Determine the [x, y] coordinate at the center of the cell enclosing the given text.  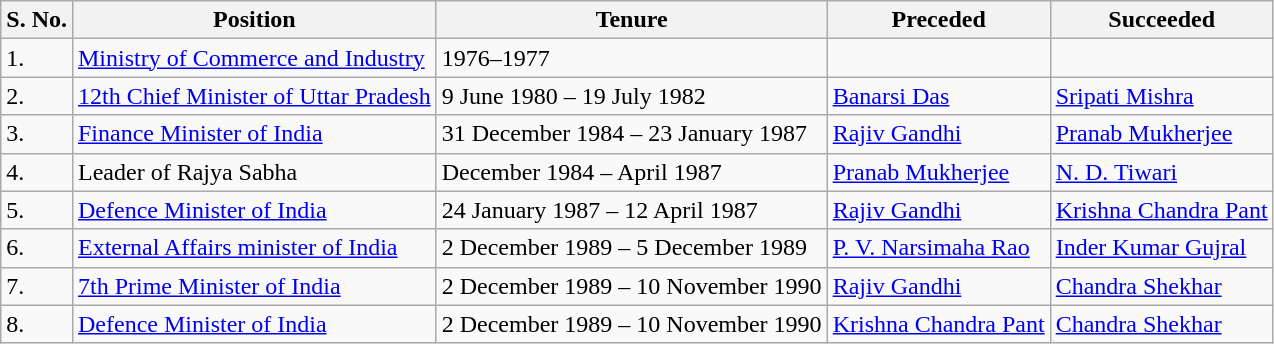
Preceded [938, 20]
31 December 1984 – 23 January 1987 [632, 134]
1976–1977 [632, 58]
6. [37, 248]
Tenure [632, 20]
7. [37, 286]
8. [37, 324]
3. [37, 134]
Leader of Rajya Sabha [254, 172]
2. [37, 96]
Ministry of Commerce and Industry [254, 58]
9 June 1980 – 19 July 1982 [632, 96]
December 1984 – April 1987 [632, 172]
N. D. Tiwari [1162, 172]
5. [37, 210]
2 December 1989 – 5 December 1989 [632, 248]
Position [254, 20]
12th Chief Minister of Uttar Pradesh [254, 96]
24 January 1987 – 12 April 1987 [632, 210]
S. No. [37, 20]
Finance Minister of India [254, 134]
1. [37, 58]
Inder Kumar Gujral [1162, 248]
External Affairs minister of India [254, 248]
Sripati Mishra [1162, 96]
Succeeded [1162, 20]
7th Prime Minister of India [254, 286]
4. [37, 172]
P. V. Narsimaha Rao [938, 248]
Banarsi Das [938, 96]
